Pinpoint the cell where the given text exists, returning its [X, Y] midpoint coordinate. 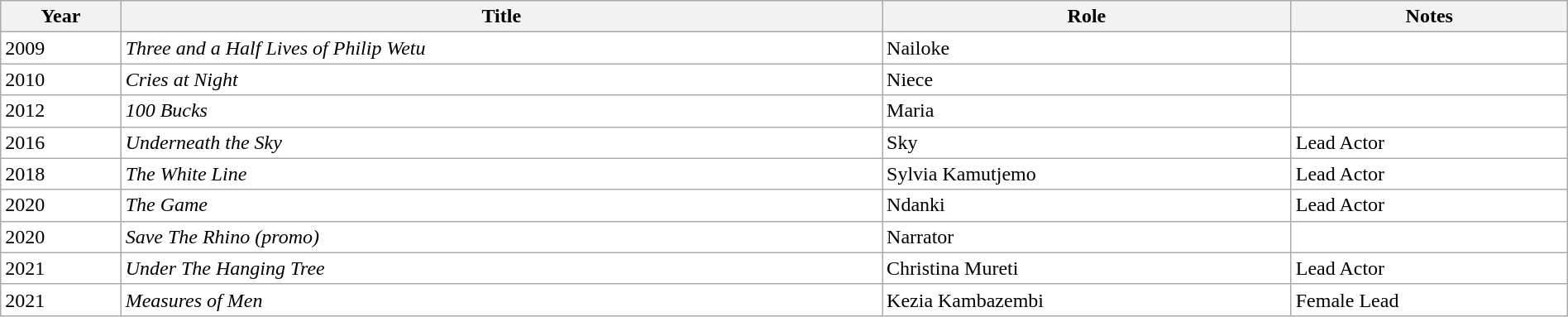
Year [61, 17]
Under The Hanging Tree [501, 268]
Narrator [1087, 237]
2012 [61, 111]
Kezia Kambazembi [1087, 300]
Cries at Night [501, 79]
Christina Mureti [1087, 268]
The White Line [501, 174]
Role [1087, 17]
100 Bucks [501, 111]
Underneath the Sky [501, 142]
Save The Rhino (promo) [501, 237]
2009 [61, 48]
Sylvia Kamutjemo [1087, 174]
Notes [1429, 17]
Measures of Men [501, 300]
Three and a Half Lives of Philip Wetu [501, 48]
The Game [501, 205]
Title [501, 17]
2018 [61, 174]
Maria [1087, 111]
Ndanki [1087, 205]
Female Lead [1429, 300]
2010 [61, 79]
2016 [61, 142]
Sky [1087, 142]
Niece [1087, 79]
Nailoke [1087, 48]
